Return [X, Y] of the center of cell containing provided text 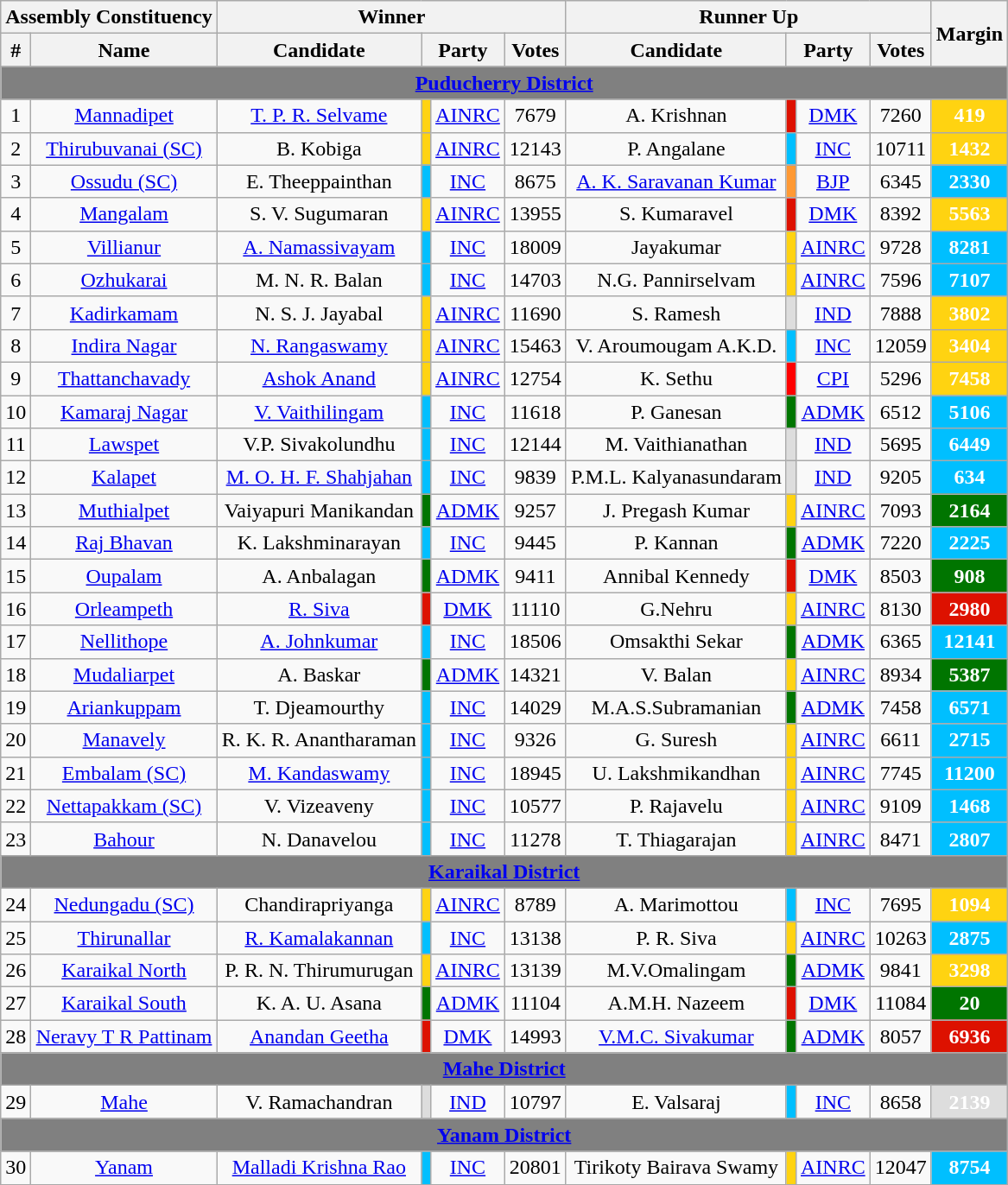
9326 [536, 740]
2164 [969, 510]
15463 [536, 345]
Name [124, 50]
7745 [900, 773]
2980 [969, 609]
9 [16, 378]
11084 [900, 1004]
7 [16, 313]
Yanam [124, 1168]
8658 [900, 1102]
Chandirapriyanga [319, 904]
16 [16, 609]
8675 [536, 181]
E. Valsaraj [675, 1102]
V.P. Sivakolundhu [319, 445]
T. Djeamourthy [319, 707]
20801 [536, 1168]
P. Rajavelu [675, 806]
Ozhukarai [124, 280]
Neravy T R Pattinam [124, 1036]
10 [16, 412]
Villianur [124, 247]
Runner Up [748, 17]
2139 [969, 1102]
V.M.C. Sivakumar [675, 1036]
R. K. R. Anantharaman [319, 740]
Mannadipet [124, 116]
Mangalam [124, 214]
P. R. Siva [675, 937]
7695 [900, 904]
11 [16, 445]
K. Sethu [675, 378]
7093 [900, 510]
7679 [536, 116]
14703 [536, 280]
29 [16, 1102]
Malladi Krishna Rao [319, 1168]
S. V. Sugumaran [319, 214]
Orleampeth [124, 609]
8503 [900, 576]
Yanam District [504, 1135]
1 [16, 116]
9205 [900, 478]
Nettapakkam (SC) [124, 806]
419 [969, 116]
E. Theeppainthan [319, 181]
5 [16, 247]
12754 [536, 378]
P. Ganesan [675, 412]
Omsakthi Sekar [675, 642]
25 [16, 937]
8 [16, 345]
Anandan Geetha [319, 1036]
8934 [900, 675]
2875 [969, 937]
1432 [969, 149]
Mahe [124, 1102]
V. Balan [675, 675]
Embalam (SC) [124, 773]
26 [16, 971]
Manavely [124, 740]
12059 [900, 345]
Jayakumar [675, 247]
10263 [900, 937]
27 [16, 1004]
K. Lakshminarayan [319, 543]
14029 [536, 707]
11618 [536, 412]
23 [16, 839]
7107 [969, 280]
M. O. H. F. Shahjahan [319, 478]
Annibal Kennedy [675, 576]
V. Aroumougam A.K.D. [675, 345]
N. Danavelou [319, 839]
7596 [900, 280]
6 [16, 280]
A. Krishnan [675, 116]
Mahe District [504, 1069]
13139 [536, 971]
3 [16, 181]
11690 [536, 313]
S. Ramesh [675, 313]
22 [16, 806]
11104 [536, 1004]
12 [16, 478]
11278 [536, 839]
Karaikal North [124, 971]
Lawspet [124, 445]
A. Namassivayam [319, 247]
6571 [969, 707]
V. Vizeaveny [319, 806]
5296 [900, 378]
8057 [900, 1036]
J. Pregash Kumar [675, 510]
2807 [969, 839]
Kadirkamam [124, 313]
634 [969, 478]
9257 [536, 510]
908 [969, 576]
Nellithope [124, 642]
5106 [969, 412]
2715 [969, 740]
2330 [969, 181]
14 [16, 543]
S. Kumaravel [675, 214]
5695 [900, 445]
12144 [536, 445]
Winner [391, 17]
8789 [536, 904]
# [16, 50]
1094 [969, 904]
Ossudu (SC) [124, 181]
P. R. N. Thirumurugan [319, 971]
Margin [969, 34]
18009 [536, 247]
M.V.Omalingam [675, 971]
7888 [900, 313]
Mudaliarpet [124, 675]
Muthialpet [124, 510]
24 [16, 904]
9728 [900, 247]
10711 [900, 149]
6512 [900, 412]
G. Suresh [675, 740]
Oupalam [124, 576]
Thirubuvanai (SC) [124, 149]
9841 [900, 971]
N. S. J. Jayabal [319, 313]
6365 [900, 642]
6345 [900, 181]
R. Siva [319, 609]
Bahour [124, 839]
T. P. R. Selvame [319, 116]
A. Baskar [319, 675]
V. Vaithilingam [319, 412]
P.M.L. Kalyanasundaram [675, 478]
5563 [969, 214]
N. Rangaswamy [319, 345]
4 [16, 214]
3298 [969, 971]
2225 [969, 543]
G.Nehru [675, 609]
12141 [969, 642]
R. Kamalakannan [319, 937]
U. Lakshmikandhan [675, 773]
9839 [536, 478]
3802 [969, 313]
21 [16, 773]
3404 [969, 345]
9109 [900, 806]
P. Kannan [675, 543]
14993 [536, 1036]
28 [16, 1036]
10577 [536, 806]
Tirikoty Bairava Swamy [675, 1168]
A. Anbalagan [319, 576]
9411 [536, 576]
8392 [900, 214]
6936 [969, 1036]
Vaiyapuri Manikandan [319, 510]
A. K. Saravanan Kumar [675, 181]
M. N. R. Balan [319, 280]
11110 [536, 609]
Kalapet [124, 478]
9445 [536, 543]
N.G. Pannirselvam [675, 280]
Kamaraj Nagar [124, 412]
K. A. U. Asana [319, 1004]
8130 [900, 609]
BJP [833, 181]
15 [16, 576]
Puducherry District [504, 83]
7220 [900, 543]
Nedungadu (SC) [124, 904]
6449 [969, 445]
19 [16, 707]
7260 [900, 116]
M. Vaithianathan [675, 445]
T. Thiagarajan [675, 839]
18945 [536, 773]
12047 [900, 1168]
B. Kobiga [319, 149]
V. Ramachandran [319, 1102]
17 [16, 642]
Thattanchavady [124, 378]
A. Marimottou [675, 904]
2 [16, 149]
CPI [833, 378]
Karaikal District [504, 871]
5387 [969, 675]
M.A.S.Subramanian [675, 707]
11200 [969, 773]
Indira Nagar [124, 345]
M. Kandaswamy [319, 773]
P. Angalane [675, 149]
30 [16, 1168]
14321 [536, 675]
13955 [536, 214]
Raj Bhavan [124, 543]
8471 [900, 839]
Ashok Anand [319, 378]
10797 [536, 1102]
18506 [536, 642]
8281 [969, 247]
1468 [969, 806]
Ariankuppam [124, 707]
8754 [969, 1168]
Karaikal South [124, 1004]
A. Johnkumar [319, 642]
18 [16, 675]
6611 [900, 740]
A.M.H. Nazeem [675, 1004]
13 [16, 510]
13138 [536, 937]
Assembly Constituency [109, 17]
12143 [536, 149]
Thirunallar [124, 937]
